Scan for the cell matching the given text and deliver its (X, Y) coordinate at center. 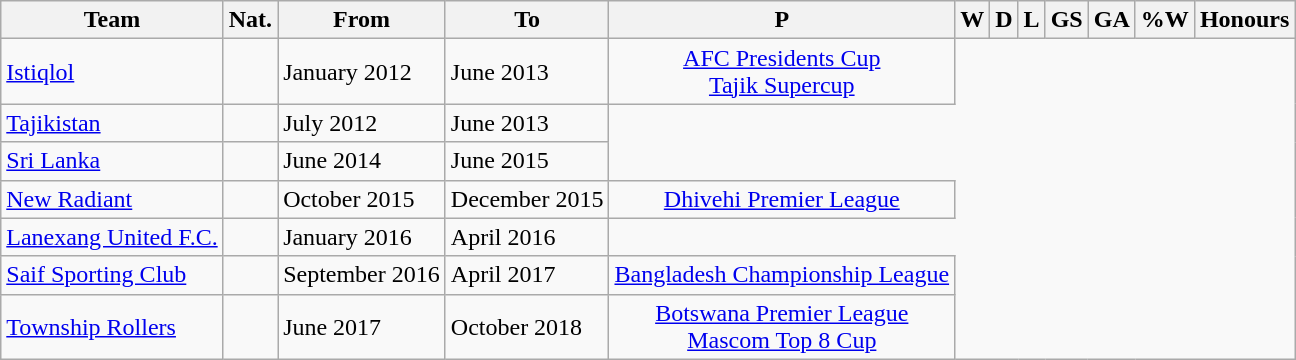
Dhivehi Premier League (782, 199)
Sri Lanka (112, 161)
GS (1066, 20)
GA (1112, 20)
October 2018 (527, 326)
Botswana Premier League Mascom Top 8 Cup (782, 326)
Honours (1244, 20)
April 2017 (527, 275)
July 2012 (362, 123)
January 2016 (362, 237)
P (782, 20)
%W (1164, 20)
Istiqlol (112, 72)
June 2015 (527, 161)
From (362, 20)
October 2015 (362, 199)
W (972, 20)
June 2014 (362, 161)
AFC Presidents Cup Tajik Supercup (782, 72)
June 2017 (362, 326)
December 2015 (527, 199)
D (1004, 20)
Team (112, 20)
New Radiant (112, 199)
January 2012 (362, 72)
To (527, 20)
Township Rollers (112, 326)
Lanexang United F.C. (112, 237)
September 2016 (362, 275)
Bangladesh Championship League (782, 275)
L (1032, 20)
Nat. (250, 20)
April 2016 (527, 237)
Saif Sporting Club (112, 275)
Tajikistan (112, 123)
